Scan for the cell matching the given text and deliver its [x, y] coordinate at center. 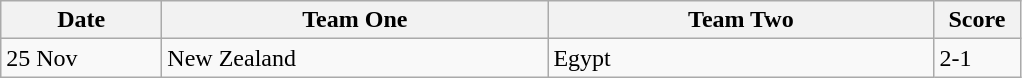
Date [82, 20]
Team Two [741, 20]
New Zealand [355, 58]
25 Nov [82, 58]
Score [977, 20]
2-1 [977, 58]
Team One [355, 20]
Egypt [741, 58]
